Scan for the cell matching the given text and deliver its (x, y) coordinate at center. 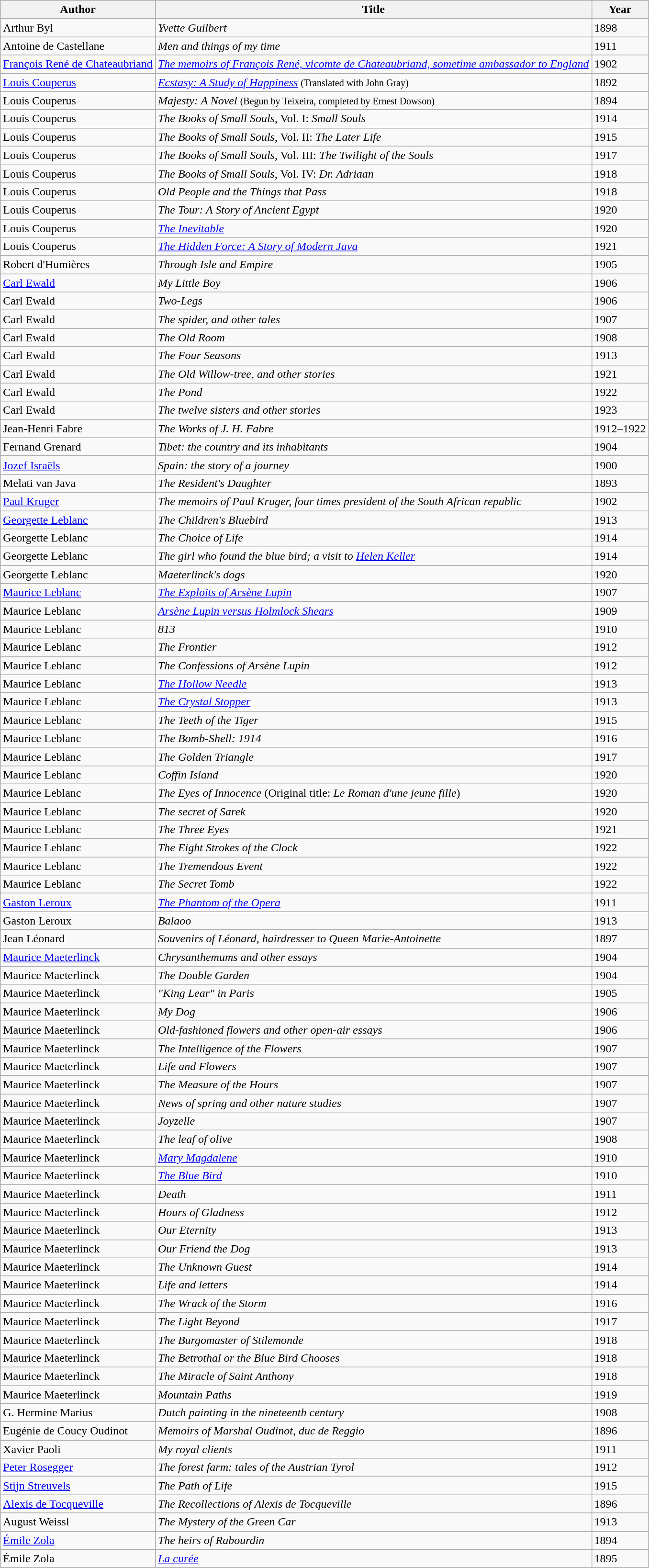
Memoirs of Marshal Oudinot, duc de Reggio (373, 1431)
Antoine de Castellane (78, 46)
The Intelligence of the Flowers (373, 1048)
The Path of Life (373, 1486)
The Mystery of the Green Car (373, 1522)
Our Friend the Dog (373, 1249)
Life and letters (373, 1285)
The leaf of olive (373, 1139)
The Crystal Stopper (373, 702)
The Hollow Needle (373, 684)
La curée (373, 1558)
Dutch painting in the nineteenth century (373, 1413)
Souvenirs of Léonard, hairdresser to Queen Marie-Antoinette (373, 939)
Joyzelle (373, 1121)
Title (373, 10)
Yvette Guilbert (373, 28)
Chrysanthemums and other essays (373, 957)
The Books of Small Souls, Vol. IV: Dr. Adriaan (373, 173)
The Pond (373, 392)
1919 (620, 1395)
The Golden Triangle (373, 756)
My Dog (373, 1012)
The Eight Strokes of the Clock (373, 848)
Ecstasy: A Study of Happiness (Translated with John Gray) (373, 82)
The secret of Sarek (373, 812)
The Recollections of Alexis de Tocqueville (373, 1504)
Year (620, 10)
The Books of Small Souls, Vol. III: The Twilight of the Souls (373, 155)
The Wrack of the Storm (373, 1303)
Death (373, 1194)
The girl who found the blue bird; a visit to Helen Keller (373, 556)
The spider, and other tales (373, 319)
Men and things of my time (373, 46)
Through Isle and Empire (373, 265)
The Unknown Guest (373, 1267)
The Miracle of Saint Anthony (373, 1376)
The Betrothal or the Blue Bird Chooses (373, 1358)
Jean-Henri Fabre (78, 429)
The Hidden Force: A Story of Modern Java (373, 247)
The Frontier (373, 647)
The Books of Small Souls, Vol. II: The Later Life (373, 137)
Two-Legs (373, 301)
"King Lear" in Paris (373, 993)
The Three Eyes (373, 830)
Author (78, 10)
1909 (620, 611)
1898 (620, 28)
The Resident's Daughter (373, 483)
Fernand Grenard (78, 447)
The heirs of Rabourdin (373, 1540)
Mountain Paths (373, 1395)
Majesty: A Novel (Begun by Teixeira, completed by Ernest Dowson) (373, 101)
Spain: the story of a journey (373, 465)
Melati van Java (78, 483)
Jozef Israëls (78, 465)
Mary Magdalene (373, 1158)
News of spring and other nature studies (373, 1103)
François René de Chateaubriand (78, 64)
The Light Beyond (373, 1321)
August Weissl (78, 1522)
The Double Garden (373, 975)
The Exploits of Arsène Lupin (373, 593)
Old-fashioned flowers and other open-air essays (373, 1030)
Tibet: the country and its inhabitants (373, 447)
The memoirs of Paul Kruger, four times president of the South African republic (373, 501)
The Measure of the Hours (373, 1084)
Arsène Lupin versus Holmlock Shears (373, 611)
The Old Room (373, 338)
Maeterlinck's dogs (373, 575)
The Tremendous Event (373, 866)
Eugénie de Coucy Oudinot (78, 1431)
1900 (620, 465)
1895 (620, 1558)
The twelve sisters and other stories (373, 410)
Alexis de Tocqueville (78, 1504)
813 (373, 629)
The Teeth of the Tiger (373, 720)
Paul Kruger (78, 501)
The Eyes of Innocence (Original title: Le Roman d'une jeune fille) (373, 793)
The memoirs of François René, vicomte de Chateaubriand, sometime ambassador to England (373, 64)
Arthur Byl (78, 28)
Hours of Gladness (373, 1212)
My royal clients (373, 1449)
The Inevitable (373, 228)
The Choice of Life (373, 538)
The Burgomaster of Stilemonde (373, 1340)
G. Hermine Marius (78, 1413)
Peter Rosegger (78, 1467)
The Blue Bird (373, 1176)
The Children's Bluebird (373, 519)
The Phantom of the Opera (373, 902)
1893 (620, 483)
The Secret Tomb (373, 884)
The Books of Small Souls, Vol. I: Small Souls (373, 119)
The Old Willow-tree, and other stories (373, 374)
Balaoo (373, 921)
Robert d'Humières (78, 265)
1892 (620, 82)
Jean Léonard (78, 939)
The Four Seasons (373, 356)
The Tour: A Story of Ancient Egypt (373, 210)
The Confessions of Arsène Lupin (373, 666)
Stijn Streuvels (78, 1486)
1897 (620, 939)
Xavier Paoli (78, 1449)
My Little Boy (373, 283)
The Works of J. H. Fabre (373, 429)
Our Eternity (373, 1230)
Life and Flowers (373, 1066)
The forest farm: tales of the Austrian Tyrol (373, 1467)
Old People and the Things that Pass (373, 192)
Coffin Island (373, 775)
1912–1922 (620, 429)
The Bomb-Shell: 1914 (373, 738)
1923 (620, 410)
